Detect which cell encompasses the target text, then output its [x, y] center coordinate. 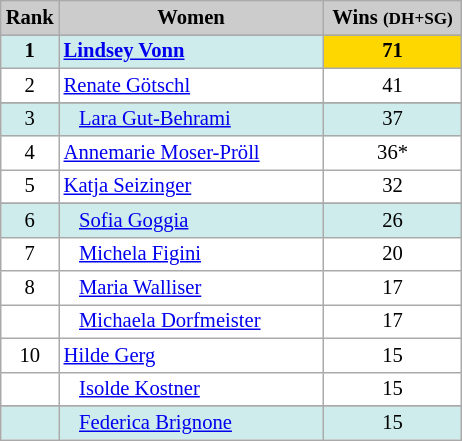
Women [192, 17]
Renate Götschl [192, 85]
Maria Walliser [192, 287]
71 [392, 51]
8 [30, 287]
Michela Figini [192, 254]
3 [30, 119]
10 [30, 355]
41 [392, 85]
Federica Brignone [192, 423]
36* [392, 153]
1 [30, 51]
32 [392, 186]
7 [30, 254]
4 [30, 153]
Hilde Gerg [192, 355]
Annemarie Moser-Pröll [192, 153]
Katja Seizinger [192, 186]
Isolde Kostner [192, 389]
2 [30, 85]
Lindsey Vonn [192, 51]
26 [392, 220]
Lara Gut-Behrami [192, 119]
Wins (DH+SG) [392, 17]
5 [30, 186]
6 [30, 220]
20 [392, 254]
Sofia Goggia [192, 220]
Michaela Dorfmeister [192, 321]
37 [392, 119]
Rank [30, 17]
